Search for the cell housing the specified text and yield its (X, Y) center coordinate. 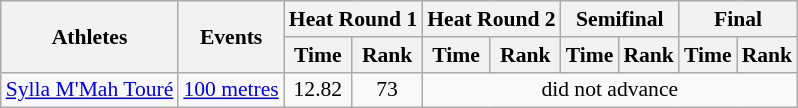
Heat Round 1 (353, 19)
Events (230, 36)
did not advance (610, 90)
Athletes (90, 36)
100 metres (230, 90)
73 (387, 90)
12.82 (318, 90)
Sylla M'Mah Touré (90, 90)
Semifinal (620, 19)
Heat Round 2 (491, 19)
Final (738, 19)
